Search for the cell housing the specified text and yield its (X, Y) center coordinate. 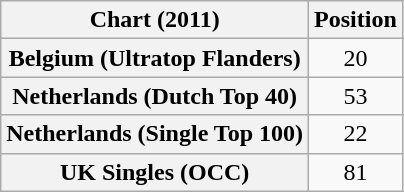
Belgium (Ultratop Flanders) (155, 58)
Netherlands (Single Top 100) (155, 134)
81 (356, 172)
Chart (2011) (155, 20)
22 (356, 134)
20 (356, 58)
Netherlands (Dutch Top 40) (155, 96)
Position (356, 20)
53 (356, 96)
UK Singles (OCC) (155, 172)
